Return [x, y] of the center of cell containing provided text 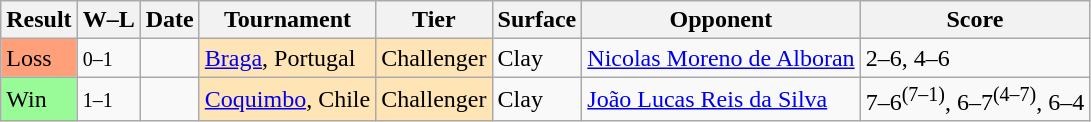
7–6(7–1), 6–7(4–7), 6–4 [975, 100]
Win [39, 100]
1–1 [108, 100]
Loss [39, 58]
0–1 [108, 58]
Nicolas Moreno de Alboran [721, 58]
Tier [434, 20]
Opponent [721, 20]
Braga, Portugal [287, 58]
João Lucas Reis da Silva [721, 100]
Score [975, 20]
2–6, 4–6 [975, 58]
W–L [108, 20]
Tournament [287, 20]
Coquimbo, Chile [287, 100]
Result [39, 20]
Date [170, 20]
Surface [537, 20]
